Find where the given text appears and provide that cell's center as (x, y) coordinate. 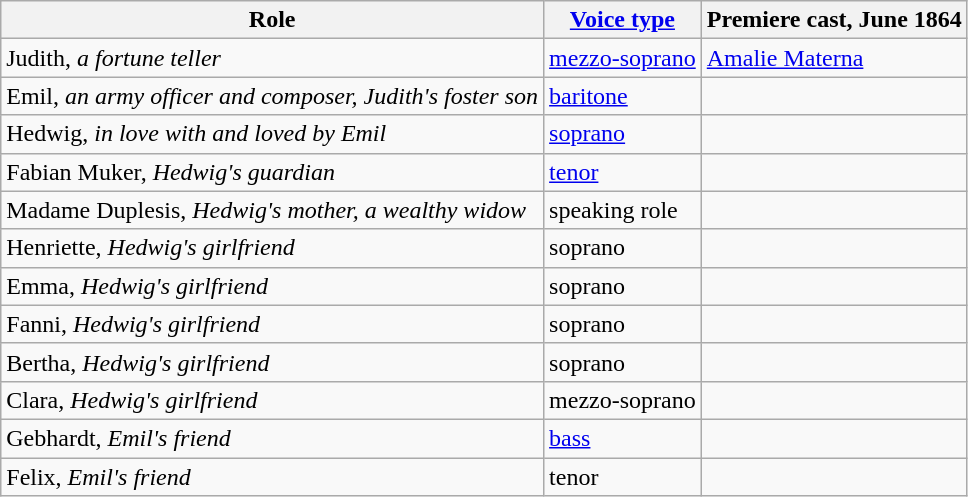
Fanni, Hedwig's girlfriend (272, 324)
Premiere cast, June 1864 (834, 20)
Emil, an army officer and composer, Judith's foster son (272, 96)
Henriette, Hedwig's girlfriend (272, 248)
Clara, Hedwig's girlfriend (272, 400)
Gebhardt, Emil's friend (272, 438)
Judith, a fortune teller (272, 58)
Hedwig, in love with and loved by Emil (272, 134)
speaking role (623, 210)
Madame Duplesis, Hedwig's mother, a wealthy widow (272, 210)
Amalie Materna (834, 58)
baritone (623, 96)
Role (272, 20)
Fabian Muker, Hedwig's guardian (272, 172)
Emma, Hedwig's girlfriend (272, 286)
Bertha, Hedwig's girlfriend (272, 362)
Voice type (623, 20)
bass (623, 438)
Felix, Emil's friend (272, 477)
